From the cell containing the given text, extract its center point as [x, y] coordinate. 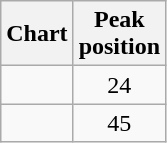
Peakposition [119, 34]
45 [119, 123]
Chart [37, 34]
24 [119, 85]
